Locate the cell with the specified text and output its [X, Y] center coordinate. 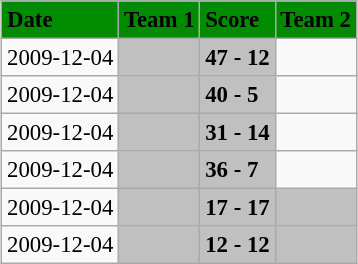
40 - 5 [238, 95]
47 - 12 [238, 57]
Team 2 [316, 20]
36 - 7 [238, 170]
31 - 14 [238, 133]
Team 1 [160, 20]
Date [60, 20]
Score [238, 20]
12 - 12 [238, 245]
17 - 17 [238, 208]
